Capture the cell that displays the provided text and extract its (x, y) central coordinate. 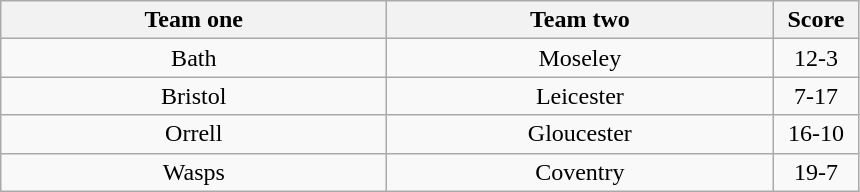
Leicester (580, 96)
Bath (194, 58)
Coventry (580, 172)
Team two (580, 20)
Score (816, 20)
12-3 (816, 58)
Team one (194, 20)
Wasps (194, 172)
19-7 (816, 172)
Bristol (194, 96)
Orrell (194, 134)
7-17 (816, 96)
16-10 (816, 134)
Gloucester (580, 134)
Moseley (580, 58)
